For the text-containing cell, return its midpoint in (X, Y) coordinate format. 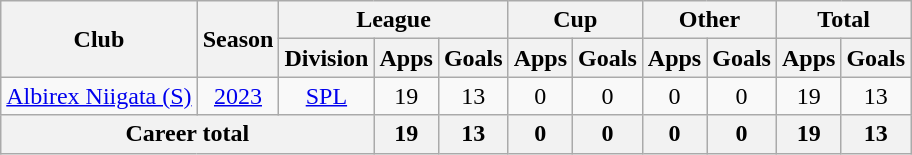
Club (99, 39)
SPL (326, 96)
Career total (188, 134)
Albirex Niigata (S) (99, 96)
Total (843, 20)
2023 (238, 96)
Other (709, 20)
Division (326, 58)
Season (238, 39)
Cup (575, 20)
League (394, 20)
